Return the (x, y) coordinate for the center point of the cell that contains the specified text.  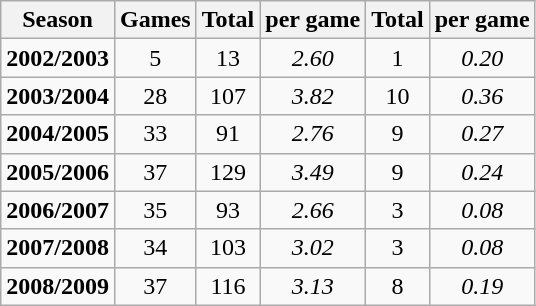
116 (228, 286)
107 (228, 96)
3.49 (313, 172)
3.82 (313, 96)
34 (155, 248)
2004/2005 (58, 134)
129 (228, 172)
2003/2004 (58, 96)
3.02 (313, 248)
2.60 (313, 58)
0.24 (482, 172)
2002/2003 (58, 58)
13 (228, 58)
28 (155, 96)
91 (228, 134)
33 (155, 134)
2007/2008 (58, 248)
0.19 (482, 286)
2008/2009 (58, 286)
2.66 (313, 210)
93 (228, 210)
2.76 (313, 134)
Games (155, 20)
1 (398, 58)
10 (398, 96)
5 (155, 58)
103 (228, 248)
8 (398, 286)
0.36 (482, 96)
Season (58, 20)
35 (155, 210)
0.27 (482, 134)
2005/2006 (58, 172)
0.20 (482, 58)
2006/2007 (58, 210)
3.13 (313, 286)
